Capture the cell that displays the provided text and extract its [X, Y] central coordinate. 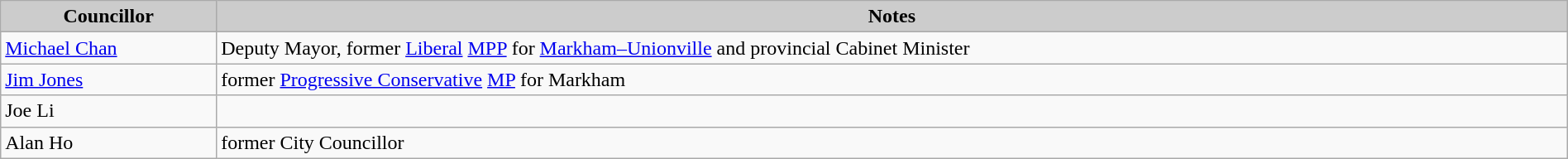
Alan Ho [109, 142]
Michael Chan [109, 48]
former Progressive Conservative MP for Markham [892, 79]
Notes [892, 17]
Deputy Mayor, former Liberal MPP for Markham–Unionville and provincial Cabinet Minister [892, 48]
Joe Li [109, 111]
former City Councillor [892, 142]
Jim Jones [109, 79]
Councillor [109, 17]
